Capture the cell that displays the provided text and extract its [x, y] central coordinate. 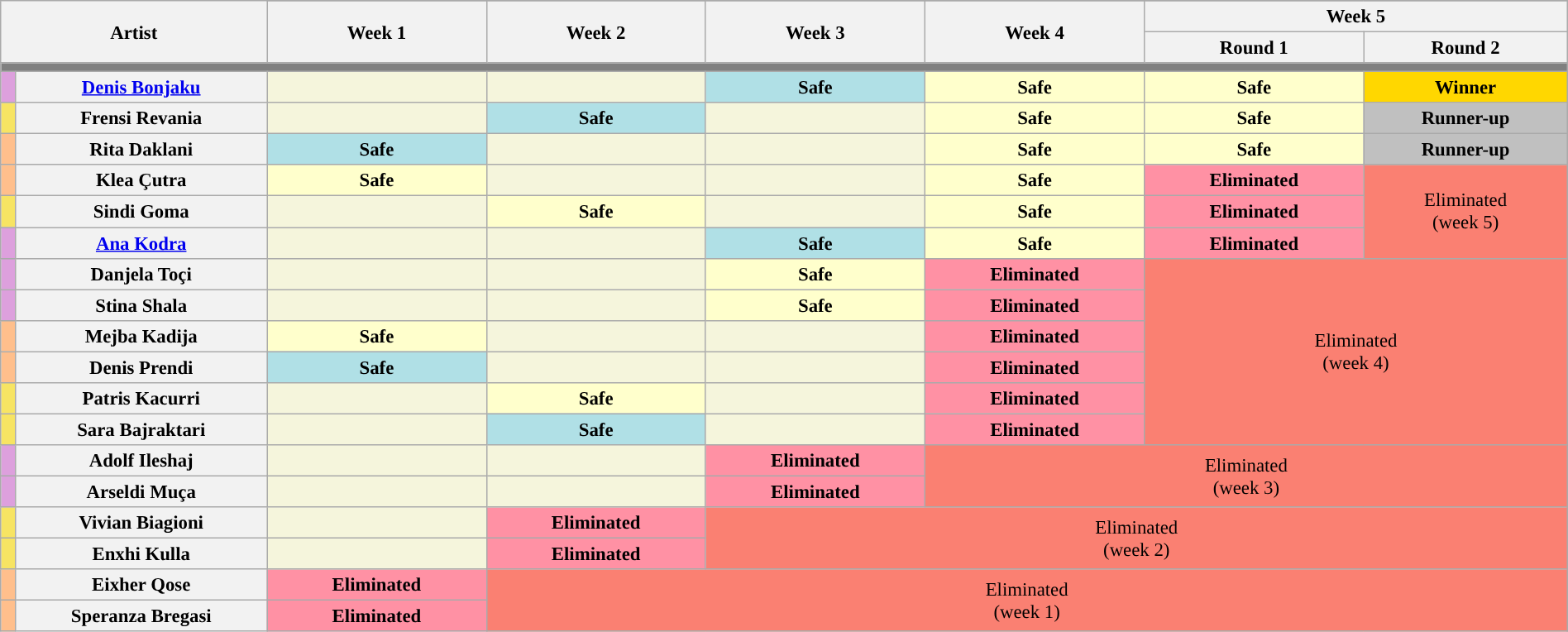
Eliminated(week 2) [1136, 538]
Eliminated(week 5) [1465, 212]
Sara Bajraktari [141, 429]
Eliminated(week 3) [1245, 476]
Ana Kodra [141, 243]
Eixher Qose [141, 585]
Patris Kacurri [141, 399]
Eliminated(week 1) [1027, 601]
Week 5 [1356, 17]
Klea Çutra [141, 181]
Week 2 [595, 31]
Arseldi Muça [141, 491]
Eliminated(week 4) [1356, 352]
Denis Bonjaku [141, 88]
Stina Shala [141, 305]
Sindi Goma [141, 212]
Vivian Biagioni [141, 523]
Rita Daklani [141, 150]
Winner [1465, 88]
Round 2 [1465, 48]
Artist [134, 31]
Frensi Revania [141, 118]
Danjela Toçi [141, 274]
Mejba Kadija [141, 336]
Speranza Bregasi [141, 616]
Enxhi Kulla [141, 554]
Adolf Ileshaj [141, 461]
Week 4 [1034, 31]
Round 1 [1254, 48]
Week 1 [377, 31]
Week 3 [815, 31]
Denis Prendi [141, 367]
